Determine the [x, y] coordinate at the center of the cell enclosing the given text.  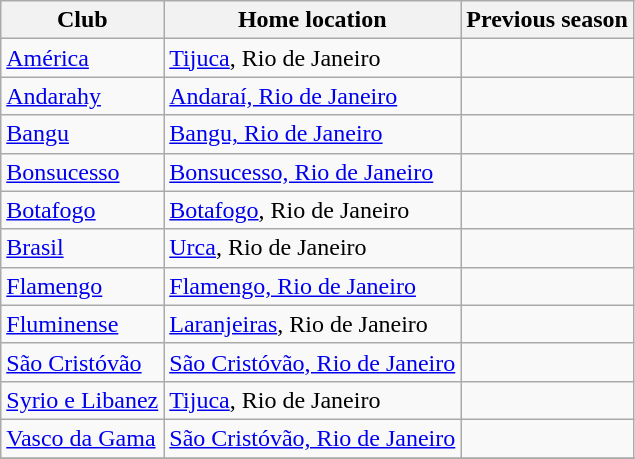
América [82, 58]
Bonsucesso [82, 172]
Home location [312, 20]
Club [82, 20]
Botafogo [82, 210]
Brasil [82, 248]
Bonsucesso, Rio de Janeiro [312, 172]
Andaraí, Rio de Janeiro [312, 96]
Flamengo [82, 286]
Botafogo, Rio de Janeiro [312, 210]
Previous season [548, 20]
Andarahy [82, 96]
Vasco da Gama [82, 438]
Laranjeiras, Rio de Janeiro [312, 324]
São Cristóvão [82, 362]
Bangu [82, 134]
Fluminense [82, 324]
Urca, Rio de Janeiro [312, 248]
Syrio e Libanez [82, 400]
Flamengo, Rio de Janeiro [312, 286]
Bangu, Rio de Janeiro [312, 134]
